Extract the (X, Y) coordinate from the center of the cell holding the provided text.  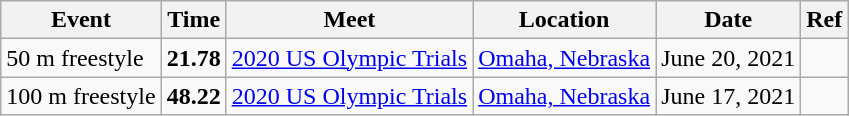
Date (728, 20)
100 m freestyle (81, 96)
Time (194, 20)
June 20, 2021 (728, 58)
Ref (824, 20)
June 17, 2021 (728, 96)
Event (81, 20)
48.22 (194, 96)
Meet (349, 20)
Location (564, 20)
21.78 (194, 58)
50 m freestyle (81, 58)
